Detect which cell encompasses the target text, then output its [x, y] center coordinate. 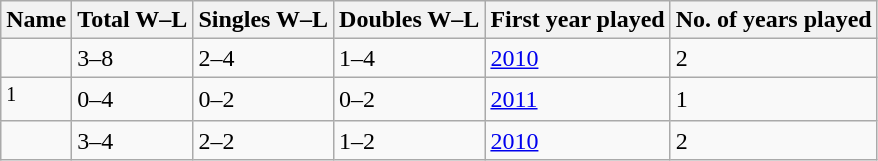
3–8 [132, 58]
2–4 [264, 58]
1–4 [410, 58]
3–4 [132, 140]
Total W–L [132, 20]
No. of years played [774, 20]
2–2 [264, 140]
Name [36, 20]
First year played [578, 20]
Singles W–L [264, 20]
2011 [578, 100]
1–2 [410, 140]
0–4 [132, 100]
Doubles W–L [410, 20]
